Provide the (X, Y) coordinate of the cell's center where the given text is located.  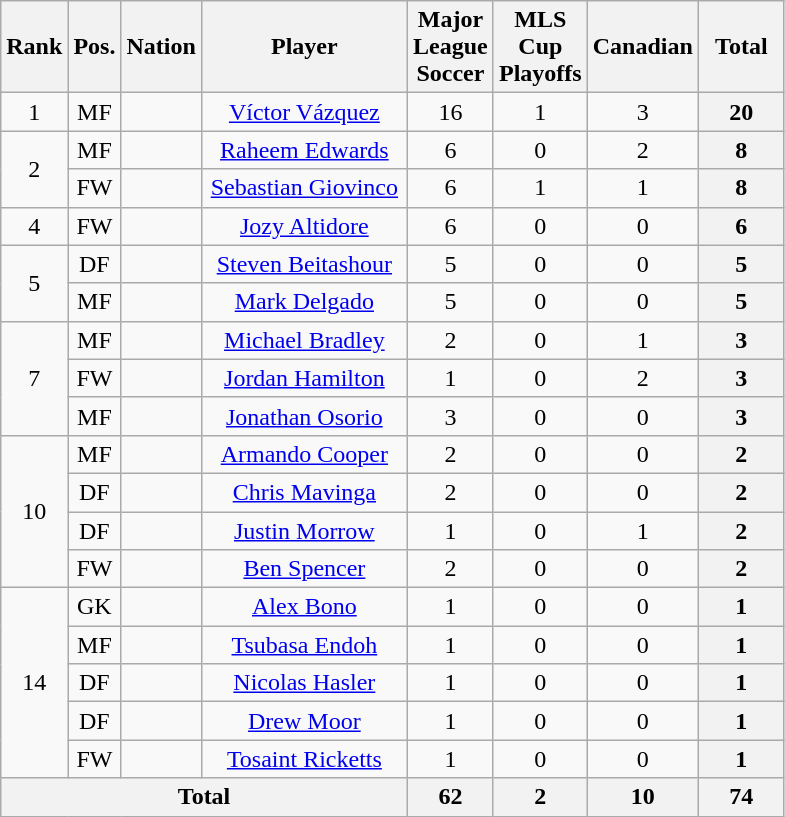
62 (450, 797)
Pos. (94, 47)
Chris Mavinga (304, 492)
Michael Bradley (304, 340)
Justin Morrow (304, 531)
Major League Soccer (450, 47)
Jonathan Osorio (304, 416)
20 (741, 112)
Rank (34, 47)
Player (304, 47)
14 (34, 683)
Raheem Edwards (304, 150)
Jozy Altidore (304, 226)
Canadian (642, 47)
16 (450, 112)
Tosaint Ricketts (304, 759)
Drew Moor (304, 721)
4 (34, 226)
Tsubasa Endoh (304, 645)
7 (34, 378)
Steven Beitashour (304, 264)
GK (94, 607)
Ben Spencer (304, 569)
Sebastian Giovinco (304, 188)
Nicolas Hasler (304, 683)
Jordan Hamilton (304, 378)
Mark Delgado (304, 302)
Armando Cooper (304, 454)
MLS Cup Playoffs (540, 47)
Alex Bono (304, 607)
Víctor Vázquez (304, 112)
Nation (161, 47)
74 (741, 797)
